Search for the cell housing the specified text and yield its [X, Y] center coordinate. 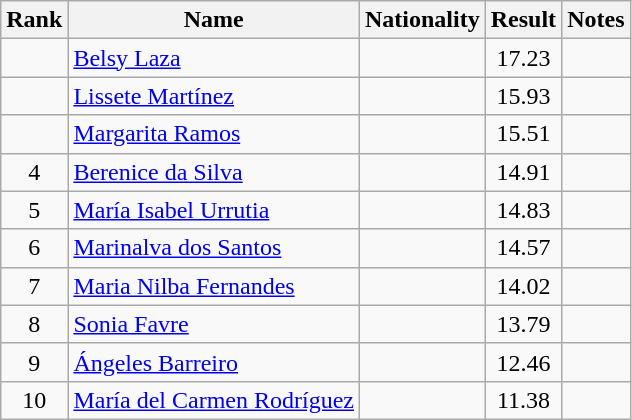
14.57 [523, 248]
13.79 [523, 324]
Lissete Martínez [214, 96]
María del Carmen Rodríguez [214, 400]
Nationality [422, 20]
14.83 [523, 210]
Belsy Laza [214, 58]
Notes [596, 20]
Rank [34, 20]
Sonia Favre [214, 324]
Ángeles Barreiro [214, 362]
10 [34, 400]
15.51 [523, 134]
15.93 [523, 96]
17.23 [523, 58]
11.38 [523, 400]
14.02 [523, 286]
6 [34, 248]
5 [34, 210]
8 [34, 324]
14.91 [523, 172]
Margarita Ramos [214, 134]
Maria Nilba Fernandes [214, 286]
Name [214, 20]
Marinalva dos Santos [214, 248]
7 [34, 286]
Berenice da Silva [214, 172]
María Isabel Urrutia [214, 210]
9 [34, 362]
Result [523, 20]
4 [34, 172]
12.46 [523, 362]
